Determine the (X, Y) coordinate at the center of the cell enclosing the given text.  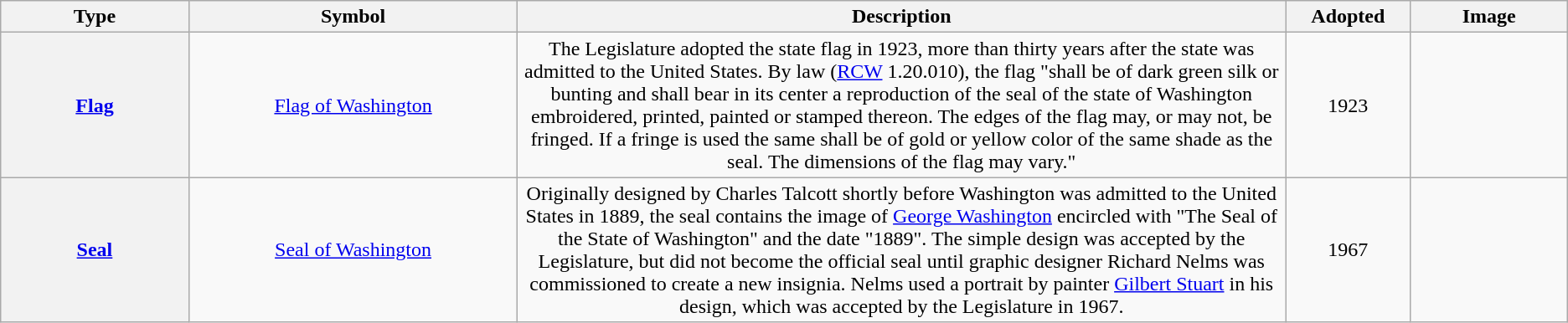
Seal (95, 249)
1967 (1349, 249)
1923 (1349, 105)
Adopted (1349, 17)
Description (901, 17)
Image (1489, 17)
Type (95, 17)
Flag of Washington (353, 105)
Symbol (353, 17)
Seal of Washington (353, 249)
Flag (95, 105)
